From the cell containing the given text, extract its center point as (X, Y) coordinate. 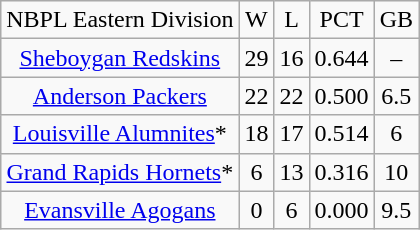
Louisville Alumnites* (120, 134)
18 (256, 134)
PCT (342, 20)
9.5 (396, 210)
Grand Rapids Hornets* (120, 172)
16 (292, 58)
6.5 (396, 96)
– (396, 58)
Sheboygan Redskins (120, 58)
0.316 (342, 172)
0.644 (342, 58)
GB (396, 20)
L (292, 20)
10 (396, 172)
Evansville Agogans (120, 210)
0.000 (342, 210)
29 (256, 58)
17 (292, 134)
W (256, 20)
0.500 (342, 96)
NBPL Eastern Division (120, 20)
0.514 (342, 134)
Anderson Packers (120, 96)
0 (256, 210)
13 (292, 172)
